Return the (X, Y) coordinate for the center point of the cell that contains the specified text.  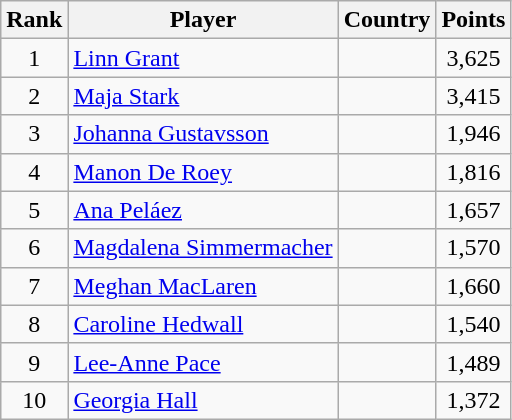
3 (34, 134)
Georgia Hall (203, 400)
Country (387, 20)
Manon De Roey (203, 172)
7 (34, 286)
1,570 (474, 248)
Magdalena Simmermacher (203, 248)
Linn Grant (203, 58)
Meghan MacLaren (203, 286)
Caroline Hedwall (203, 324)
9 (34, 362)
10 (34, 400)
3,625 (474, 58)
Ana Peláez (203, 210)
6 (34, 248)
1,657 (474, 210)
Maja Stark (203, 96)
1,540 (474, 324)
1,816 (474, 172)
1,372 (474, 400)
5 (34, 210)
1,489 (474, 362)
3,415 (474, 96)
Lee-Anne Pace (203, 362)
8 (34, 324)
Player (203, 20)
Points (474, 20)
Rank (34, 20)
4 (34, 172)
1,660 (474, 286)
1,946 (474, 134)
2 (34, 96)
1 (34, 58)
Johanna Gustavsson (203, 134)
